Search for the cell housing the specified text and yield its [X, Y] center coordinate. 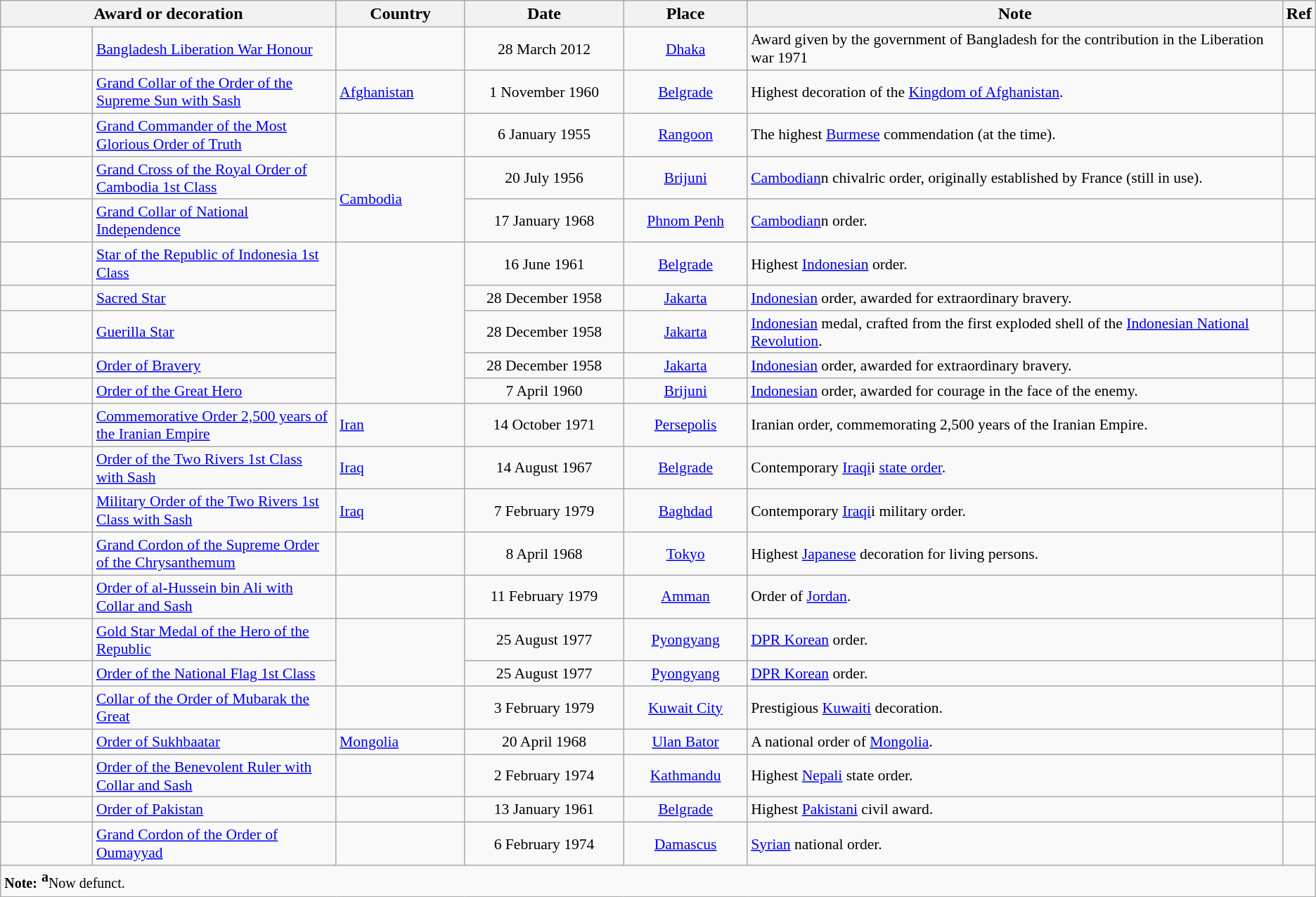
Baghdad [685, 510]
Cambodiann chivalric order, originally established by France (still in use). [1015, 177]
Damascus [685, 844]
3 February 1979 [544, 707]
Grand Cordon of the Supreme Order of the Chrysanthemum [214, 554]
Guerilla Star [214, 332]
Amman [685, 596]
Order of the Two Rivers 1st Class with Sash [214, 468]
Grand Commander of the Most Glorious Order of Truth [214, 135]
Order of the National Flag 1st Class [214, 673]
6 January 1955 [544, 135]
Star of the Republic of Indonesia 1st Class [214, 263]
Highest Japanese decoration for living persons. [1015, 554]
Award or decoration [169, 14]
Iranian order, commemorating 2,500 years of the Iranian Empire. [1015, 425]
Order of Sukhbaatar [214, 742]
7 February 1979 [544, 510]
Order of Pakistan [214, 810]
Rangoon [685, 135]
Sacred Star [214, 298]
Award given by the government of Bangladesh for the contribution in the Liberation war 1971 [1015, 49]
Military Order of the Two Rivers 1st Class with Sash [214, 510]
Note [1015, 14]
Indonesian order, awarded for courage in the face of the enemy. [1015, 391]
20 April 1968 [544, 742]
14 August 1967 [544, 468]
The highest Burmese commendation (at the time). [1015, 135]
20 July 1956 [544, 177]
Phnom Penh [685, 221]
Order of al-Hussein bin Ali with Collar and Sash [214, 596]
Country [401, 14]
Ulan Bator [685, 742]
8 April 1968 [544, 554]
Mongolia [401, 742]
Indonesian medal, crafted from the first exploded shell of the Indonesian National Revolution. [1015, 332]
Grand Cross of the Royal Order of Cambodia 1st Class [214, 177]
1 November 1960 [544, 91]
Highest decoration of the Kingdom of Afghanistan. [1015, 91]
Highest Pakistani civil award. [1015, 810]
6 February 1974 [544, 844]
Syrian national order. [1015, 844]
Cambodiann order. [1015, 221]
Iran [401, 425]
Kuwait City [685, 707]
2 February 1974 [544, 776]
Ref [1299, 14]
Dhaka [685, 49]
Grand Collar of National Independence [214, 221]
Afghanistan [401, 91]
13 January 1961 [544, 810]
Collar of the Order of Mubarak the Great [214, 707]
Highest Indonesian order. [1015, 263]
Commemorative Order 2,500 years of the Iranian Empire [214, 425]
Order of the Benevolent Ruler with Collar and Sash [214, 776]
7 April 1960 [544, 391]
Note: aNow defunct. [658, 882]
28 March 2012 [544, 49]
Date [544, 14]
17 January 1968 [544, 221]
Grand Collar of the Order of the Supreme Sun with Sash [214, 91]
Bangladesh Liberation War Honour [214, 49]
Place [685, 14]
Order of the Great Hero [214, 391]
Order of Jordan. [1015, 596]
Gold Star Medal of the Hero of the Republic [214, 640]
Kathmandu [685, 776]
Tokyo [685, 554]
Cambodia [401, 199]
Highest Nepali state order. [1015, 776]
11 February 1979 [544, 596]
Prestigious Kuwaiti decoration. [1015, 707]
Order of Bravery [214, 366]
Contemporary Iraqii state order. [1015, 468]
16 June 1961 [544, 263]
14 October 1971 [544, 425]
Grand Cordon of the Order of Oumayyad [214, 844]
A national order of Mongolia. [1015, 742]
Persepolis [685, 425]
Contemporary Iraqii military order. [1015, 510]
